Detect which cell encompasses the target text, then output its (x, y) center coordinate. 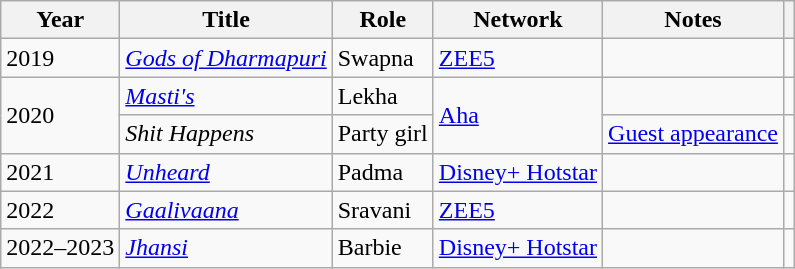
Title (226, 20)
Padma (382, 172)
Guest appearance (694, 134)
Barbie (382, 248)
2022 (60, 210)
Lekha (382, 96)
Masti's (226, 96)
2019 (60, 58)
Sravani (382, 210)
Unheard (226, 172)
2022–2023 (60, 248)
Gods of Dharmapuri (226, 58)
Aha (518, 115)
Role (382, 20)
2020 (60, 115)
Jhansi (226, 248)
Notes (694, 20)
Party girl (382, 134)
Year (60, 20)
Network (518, 20)
Gaalivaana (226, 210)
2021 (60, 172)
Swapna (382, 58)
Shit Happens (226, 134)
